Capture the cell that displays the provided text and extract its [X, Y] central coordinate. 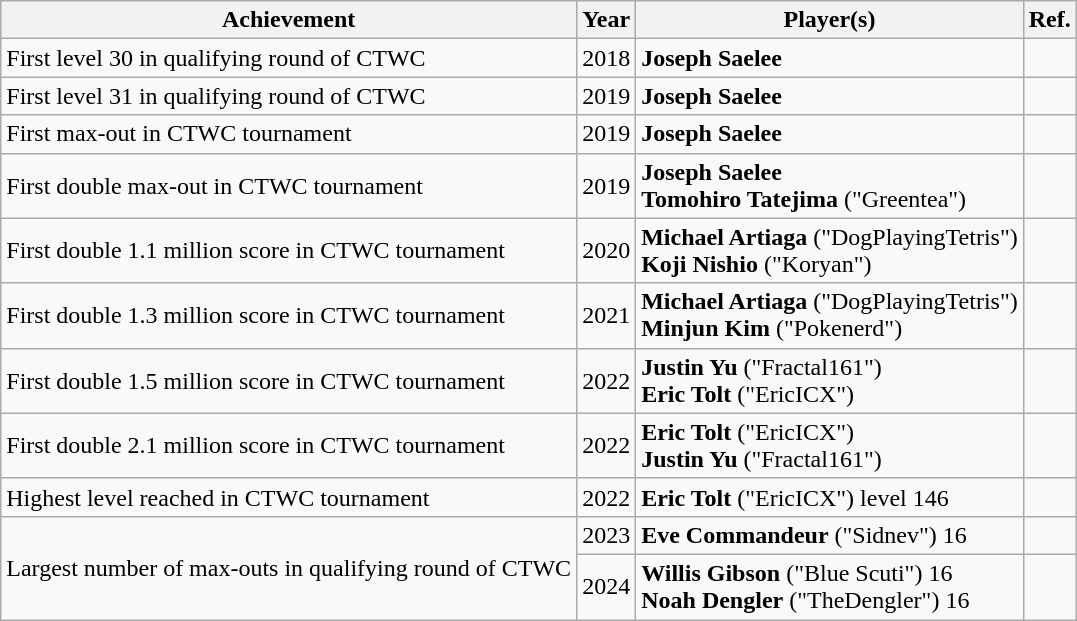
Eric Tolt ("EricICX") Justin Yu ("Fractal161") [830, 446]
Eric Tolt ("EricICX") level 146 [830, 497]
Ref. [1050, 20]
Year [606, 20]
2020 [606, 250]
Achievement [289, 20]
Player(s) [830, 20]
First double 1.5 million score in CTWC tournament [289, 380]
2024 [606, 586]
First double max-out in CTWC tournament [289, 186]
2023 [606, 535]
Michael Artiaga ("DogPlayingTetris") Koji Nishio ("Koryan") [830, 250]
Justin Yu ("Fractal161") Eric Tolt ("EricICX") [830, 380]
Michael Artiaga ("DogPlayingTetris") Minjun Kim ("Pokenerd") [830, 316]
2021 [606, 316]
Highest level reached in CTWC tournament [289, 497]
First double 2.1 million score in CTWC tournament [289, 446]
2018 [606, 58]
First level 30 in qualifying round of CTWC [289, 58]
Willis Gibson ("Blue Scuti") 16 Noah Dengler ("TheDengler") 16 [830, 586]
Eve Commandeur ("Sidnev") 16 [830, 535]
First double 1.3 million score in CTWC tournament [289, 316]
First double 1.1 million score in CTWC tournament [289, 250]
First max-out in CTWC tournament [289, 134]
Largest number of max-outs in qualifying round of CTWC [289, 568]
First level 31 in qualifying round of CTWC [289, 96]
Joseph Saelee Tomohiro Tatejima ("Greentea") [830, 186]
